Output the (X, Y) coordinate of the center of the cell containing the given text.  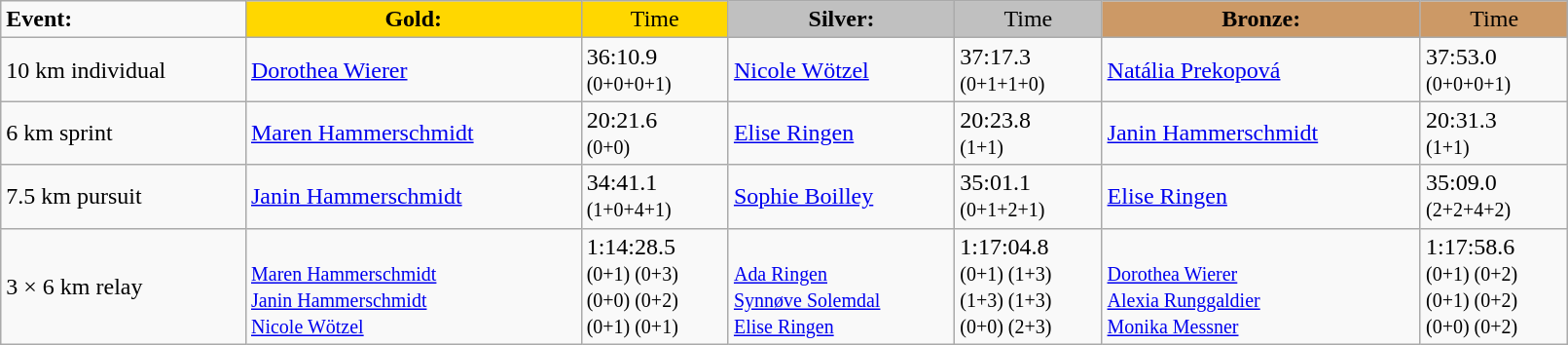
Maren Hammerschmidt (413, 133)
35:01.1(0+1+2+1) (1028, 197)
35:09.0(2+2+4+2) (1493, 197)
34:41.1(1+0+4+1) (654, 197)
Maren HammerschmidtJanin HammerschmidtNicole Wötzel (413, 287)
37:53.0(0+0+0+1) (1493, 70)
36:10.9(0+0+0+1) (654, 70)
Dorothea WiererAlexia RunggaldierMonika Messner (1261, 287)
7.5 km pursuit (124, 197)
1:17:04.8(0+1) (1+3)(1+3) (1+3)(0+0) (2+3) (1028, 287)
20:31.3(1+1) (1493, 133)
Natália Prekopová (1261, 70)
Gold: (413, 19)
20:23.8(1+1) (1028, 133)
1:17:58.6 (0+1) (0+2)(0+1) (0+2)(0+0) (0+2) (1493, 287)
1:14:28.5(0+1) (0+3)(0+0) (0+2)(0+1) (0+1) (654, 287)
6 km sprint (124, 133)
Nicole Wötzel (841, 70)
Ada RingenSynnøve SolemdalElise Ringen (841, 287)
Silver: (841, 19)
Dorothea Wierer (413, 70)
20:21.6(0+0) (654, 133)
Sophie Boilley (841, 197)
37:17.3 (0+1+1+0) (1028, 70)
Event: (124, 19)
10 km individual (124, 70)
3 × 6 km relay (124, 287)
Bronze: (1261, 19)
